Locate the cell with the specified text and output its (x, y) center coordinate. 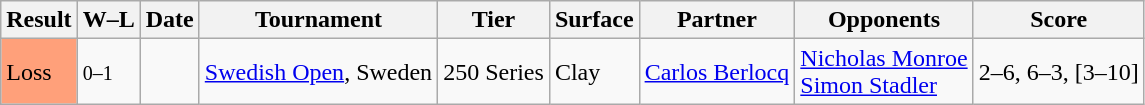
Partner (717, 20)
Carlos Berlocq (717, 72)
Loss (39, 72)
250 Series (494, 72)
Result (39, 20)
0–1 (108, 72)
Date (170, 20)
Opponents (884, 20)
Clay (594, 72)
W–L (108, 20)
Swedish Open, Sweden (318, 72)
Tournament (318, 20)
2–6, 6–3, [3–10] (1058, 72)
Score (1058, 20)
Tier (494, 20)
Nicholas Monroe Simon Stadler (884, 72)
Surface (594, 20)
